Detect which cell encompasses the target text, then output its (X, Y) center coordinate. 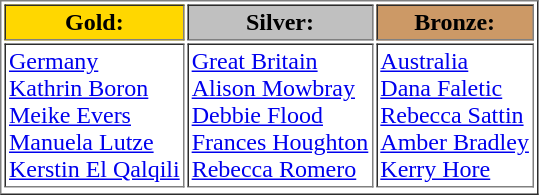
Great BritainAlison MowbrayDebbie FloodFrances HoughtonRebecca Romero (280, 116)
AustraliaDana FaleticRebecca SattinAmber BradleyKerry Hore (455, 116)
Gold: (94, 22)
GermanyKathrin BoronMeike EversManuela LutzeKerstin El Qalqili (94, 116)
Silver: (280, 22)
Bronze: (455, 22)
